Output the (x, y) coordinate of the center of the cell containing the given text.  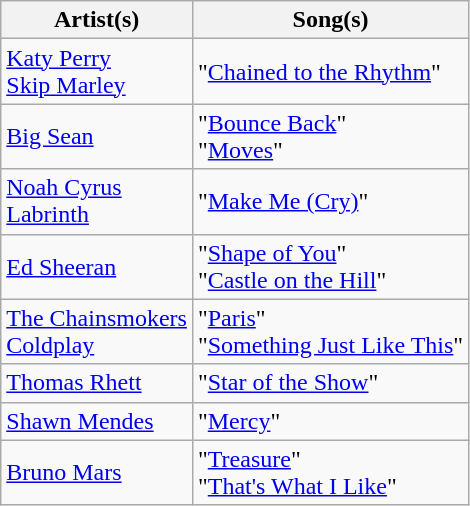
"Treasure""That's What I Like" (330, 472)
"Shape of You""Castle on the Hill" (330, 266)
Shawn Mendes (97, 421)
Bruno Mars (97, 472)
Artist(s) (97, 20)
Katy PerrySkip Marley (97, 72)
"Mercy" (330, 421)
"Chained to the Rhythm" (330, 72)
"Paris""Something Just Like This" (330, 332)
Ed Sheeran (97, 266)
Song(s) (330, 20)
"Star of the Show" (330, 383)
Thomas Rhett (97, 383)
"Bounce Back""Moves" (330, 136)
Big Sean (97, 136)
"Make Me (Cry)" (330, 202)
Noah Cyrus Labrinth (97, 202)
The ChainsmokersColdplay (97, 332)
